Pinpoint the cell where the given text exists, returning its [x, y] midpoint coordinate. 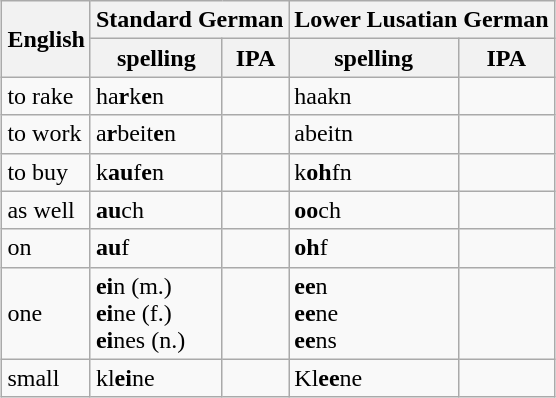
one [46, 313]
as well [46, 210]
abeitn [374, 134]
haakn [374, 96]
eeneeneeens [374, 313]
kleine [156, 378]
Standard German [189, 20]
English [46, 39]
ein (m.) eine (f.)eines (n.) [156, 313]
arbeiten [156, 134]
to work [46, 134]
to buy [46, 172]
harken [156, 96]
Lower Lusatian German [422, 20]
ohf [374, 248]
ooch [374, 210]
auf [156, 248]
kohfn [374, 172]
Kleene [374, 378]
kaufen [156, 172]
on [46, 248]
to rake [46, 96]
small [46, 378]
auch [156, 210]
